Identify which cell holds the provided text, then report its [x, y] central coordinate. 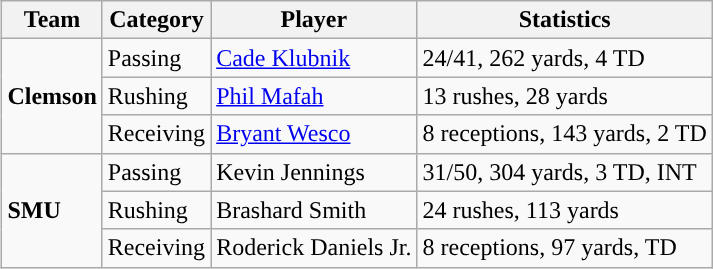
SMU [52, 210]
Bryant Wesco [314, 134]
Clemson [52, 96]
8 receptions, 97 yards, TD [564, 248]
Cade Klubnik [314, 58]
Player [314, 20]
Brashard Smith [314, 210]
Kevin Jennings [314, 172]
8 receptions, 143 yards, 2 TD [564, 134]
31/50, 304 yards, 3 TD, INT [564, 172]
13 rushes, 28 yards [564, 96]
24 rushes, 113 yards [564, 210]
Statistics [564, 20]
Roderick Daniels Jr. [314, 248]
24/41, 262 yards, 4 TD [564, 58]
Category [156, 20]
Team [52, 20]
Phil Mafah [314, 96]
